Extract the [X, Y] coordinate from the center of the cell holding the provided text.  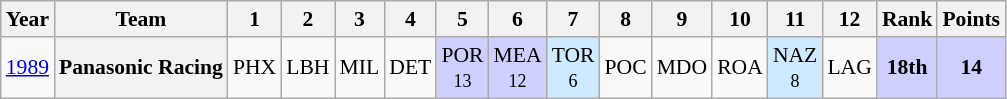
1989 [28, 68]
POR13 [462, 68]
MIL [360, 68]
Panasonic Racing [141, 68]
POC [625, 68]
8 [625, 19]
Points [971, 19]
DET [410, 68]
Year [28, 19]
14 [971, 68]
6 [517, 19]
3 [360, 19]
ROA [740, 68]
9 [682, 19]
7 [574, 19]
5 [462, 19]
NAZ8 [795, 68]
18th [908, 68]
Rank [908, 19]
MDO [682, 68]
1 [254, 19]
Team [141, 19]
LBH [308, 68]
MEA12 [517, 68]
LAG [849, 68]
2 [308, 19]
4 [410, 19]
10 [740, 19]
11 [795, 19]
TOR6 [574, 68]
12 [849, 19]
PHX [254, 68]
